Identify which cell holds the provided text, then report its (x, y) central coordinate. 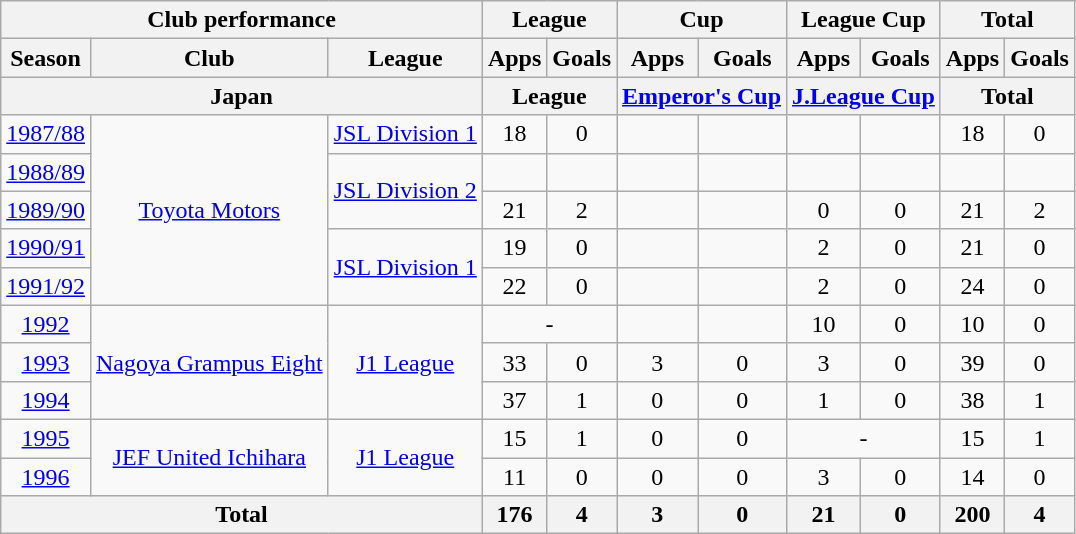
JEF United Ichihara (209, 457)
League Cup (864, 20)
1996 (46, 477)
Emperor's Cup (702, 96)
1988/89 (46, 172)
Season (46, 58)
Toyota Motors (209, 210)
Japan (242, 96)
1987/88 (46, 134)
Cup (702, 20)
39 (972, 362)
1992 (46, 324)
JSL Division 2 (405, 191)
33 (514, 362)
24 (972, 286)
J.League Cup (864, 96)
1991/92 (46, 286)
19 (514, 248)
1990/91 (46, 248)
Club performance (242, 20)
14 (972, 477)
1994 (46, 400)
1989/90 (46, 210)
200 (972, 515)
1995 (46, 438)
37 (514, 400)
11 (514, 477)
38 (972, 400)
176 (514, 515)
22 (514, 286)
Club (209, 58)
Nagoya Grampus Eight (209, 362)
1993 (46, 362)
